Locate the cell with the specified text and output its [x, y] center coordinate. 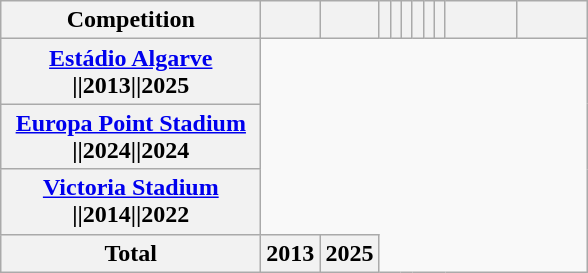
Competition [131, 20]
Total [131, 253]
Victoria Stadium||2014||2022 [131, 202]
2013 [290, 253]
Estádio Algarve||2013||2025 [131, 72]
Europa Point Stadium||2024||2024 [131, 136]
2025 [350, 253]
